Pinpoint the cell where the given text exists, returning its [x, y] midpoint coordinate. 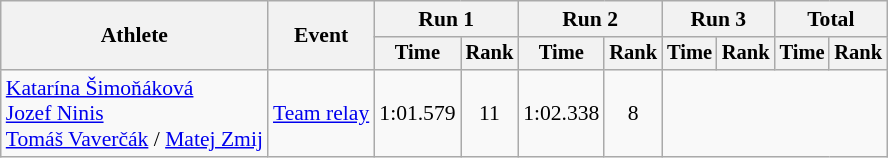
1:01.579 [417, 114]
8 [633, 114]
Team relay [321, 114]
Katarína ŠimoňákováJozef NinisTomáš Vaverčák / Matej Zmij [134, 114]
Run 3 [718, 19]
Athlete [134, 36]
Total [831, 19]
1:02.338 [561, 114]
Run 2 [590, 19]
Event [321, 36]
Run 1 [446, 19]
11 [490, 114]
